Return the [x, y] coordinate for the center point of the cell that contains the specified text.  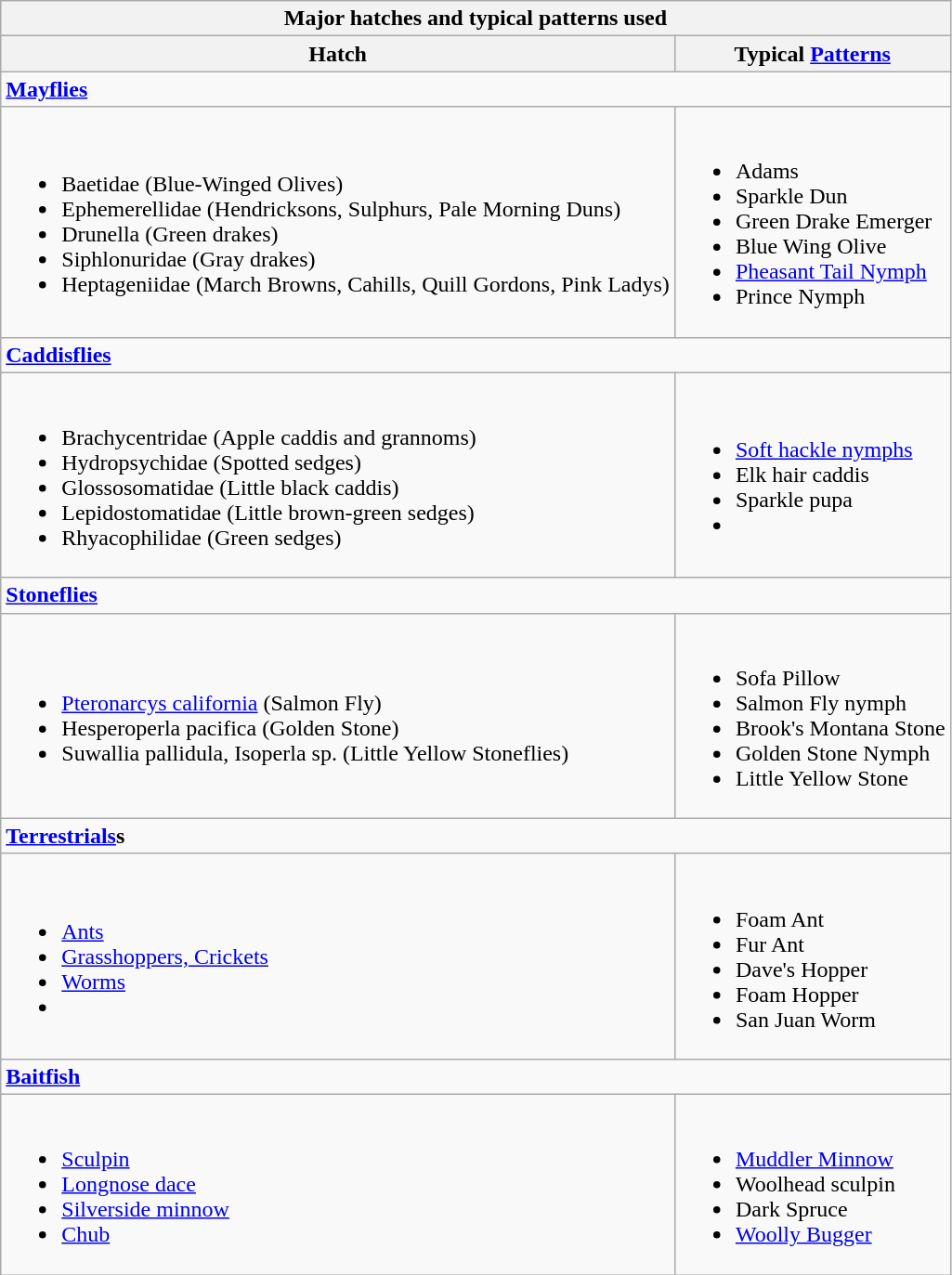
Typical Patterns [812, 54]
Mayflies [476, 89]
Terrestrialss [476, 836]
Caddisflies [476, 355]
Stoneflies [476, 595]
AntsGrasshoppers, CricketsWorms [338, 956]
SculpinLongnose daceSilverside minnowChub [338, 1184]
Muddler MinnowWoolhead sculpinDark SpruceWoolly Bugger [812, 1184]
Soft hackle nymphsElk hair caddisSparkle pupa [812, 475]
AdamsSparkle DunGreen Drake EmergerBlue Wing OlivePheasant Tail NymphPrince Nymph [812, 222]
Hatch [338, 54]
Major hatches and typical patterns used [476, 19]
Pteronarcys california (Salmon Fly)Hesperoperla pacifica (Golden Stone)Suwallia pallidula, Isoperla sp. (Little Yellow Stoneflies) [338, 715]
Sofa PillowSalmon Fly nymphBrook's Montana StoneGolden Stone NymphLittle Yellow Stone [812, 715]
Foam AntFur AntDave's HopperFoam HopperSan Juan Worm [812, 956]
Baitfish [476, 1076]
